Return [X, Y] of the center of cell containing provided text 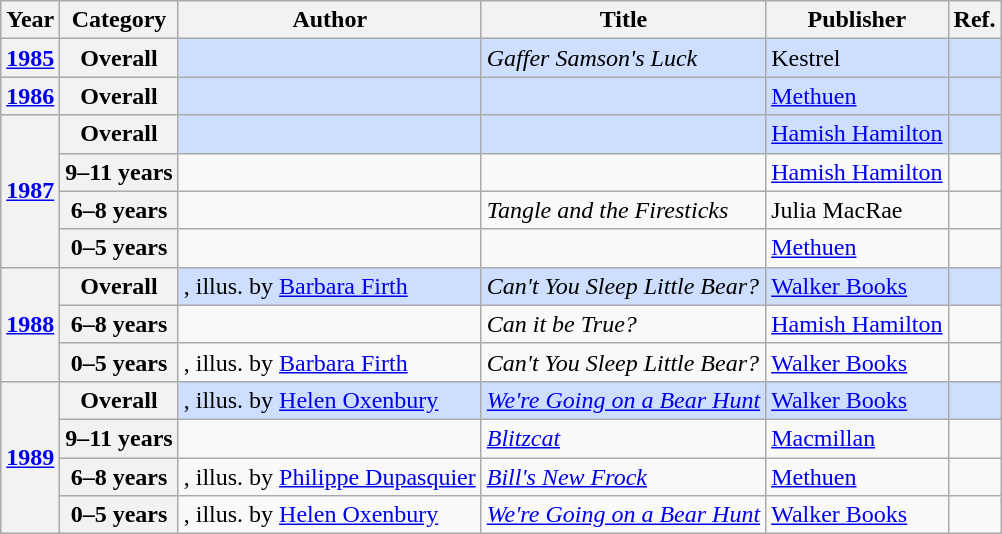
1987 [30, 191]
Publisher [857, 20]
Kestrel [857, 58]
Bill's New Frock [623, 477]
1989 [30, 457]
Category [119, 20]
Tangle and the Firesticks [623, 210]
Can it be True? [623, 324]
Blitzcat [623, 438]
Ref. [974, 20]
1985 [30, 58]
1988 [30, 324]
Title [623, 20]
Gaffer Samson's Luck [623, 58]
1986 [30, 96]
Author [330, 20]
, illus. by Philippe Dupasquier [330, 477]
Julia MacRae [857, 210]
Macmillan [857, 438]
Year [30, 20]
